Capture the cell that displays the provided text and extract its (X, Y) central coordinate. 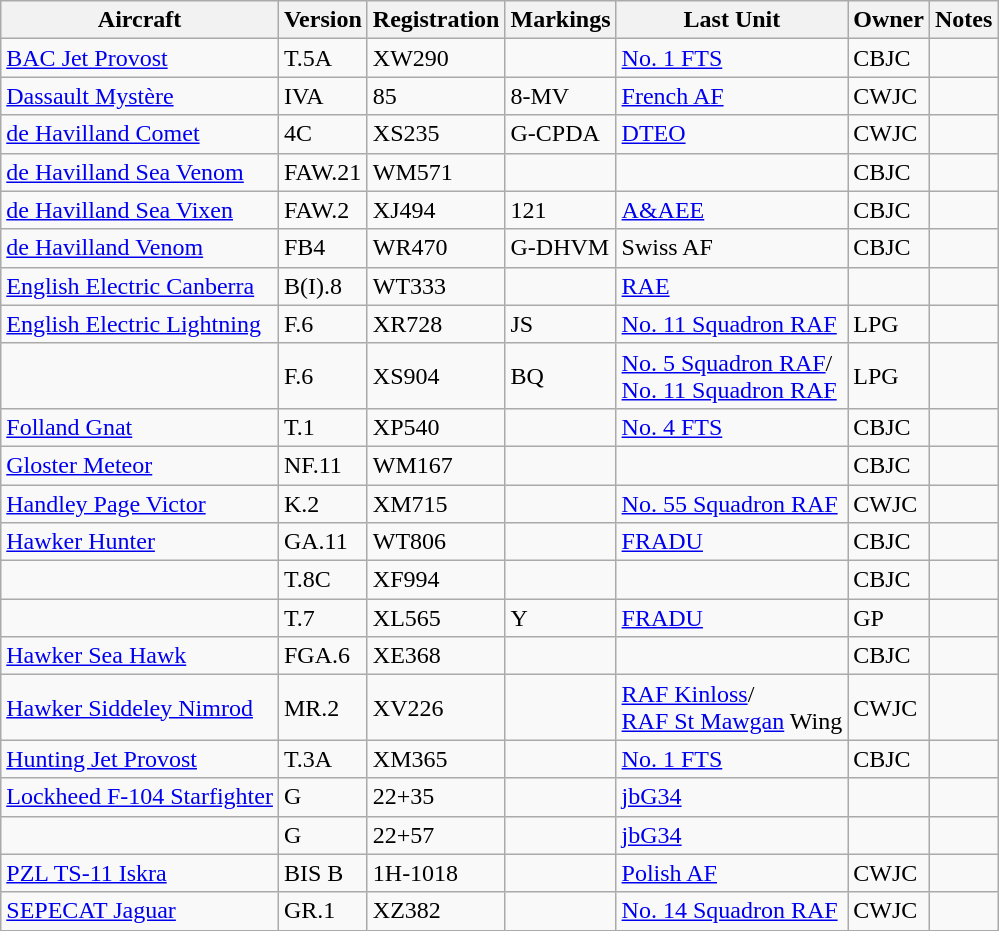
XJ494 (436, 210)
NF.11 (322, 465)
de Havilland Sea Venom (140, 172)
XV226 (436, 708)
XM715 (436, 503)
Markings (560, 20)
GP (889, 618)
1H-1018 (436, 873)
XZ382 (436, 911)
GR.1 (322, 911)
Dassault Mystère (140, 96)
No. 55 Squadron RAF (732, 503)
XF994 (436, 580)
No. 14 Squadron RAF (732, 911)
WM571 (436, 172)
French AF (732, 96)
Last Unit (732, 20)
No. 5 Squadron RAF/No. 11 Squadron RAF (732, 376)
22+57 (436, 835)
XS235 (436, 134)
B(I).8 (322, 286)
WM167 (436, 465)
GA.11 (322, 542)
No. 11 Squadron RAF (732, 324)
SEPECAT Jaguar (140, 911)
Swiss AF (732, 248)
Lockheed F-104 Starfighter (140, 797)
No. 4 FTS (732, 427)
4C (322, 134)
WT333 (436, 286)
XP540 (436, 427)
XR728 (436, 324)
T.5A (322, 58)
Y (560, 618)
Polish AF (732, 873)
de Havilland Venom (140, 248)
Aircraft (140, 20)
Hawker Siddeley Nimrod (140, 708)
T.3A (322, 759)
Owner (889, 20)
Registration (436, 20)
WR470 (436, 248)
FAW.2 (322, 210)
RAF Kinloss/RAF St Mawgan Wing (732, 708)
8-MV (560, 96)
English Electric Canberra (140, 286)
XW290 (436, 58)
FAW.21 (322, 172)
T.1 (322, 427)
BIS B (322, 873)
DTEO (732, 134)
XL565 (436, 618)
Notes (963, 20)
XS904 (436, 376)
T.7 (322, 618)
BQ (560, 376)
Folland Gnat (140, 427)
A&AEE (732, 210)
de Havilland Comet (140, 134)
FB4 (322, 248)
IVA (322, 96)
de Havilland Sea Vixen (140, 210)
XM365 (436, 759)
Hawker Sea Hawk (140, 656)
121 (560, 210)
K.2 (322, 503)
22+35 (436, 797)
XE368 (436, 656)
G-DHVM (560, 248)
Version (322, 20)
85 (436, 96)
Hawker Hunter (140, 542)
RAE (732, 286)
Gloster Meteor (140, 465)
T.8C (322, 580)
Hunting Jet Provost (140, 759)
WT806 (436, 542)
FGA.6 (322, 656)
MR.2 (322, 708)
Handley Page Victor (140, 503)
G-CPDA (560, 134)
BAC Jet Provost (140, 58)
JS (560, 324)
PZL TS-11 Iskra (140, 873)
English Electric Lightning (140, 324)
